Find where the given text appears and provide that cell's center as (x, y) coordinate. 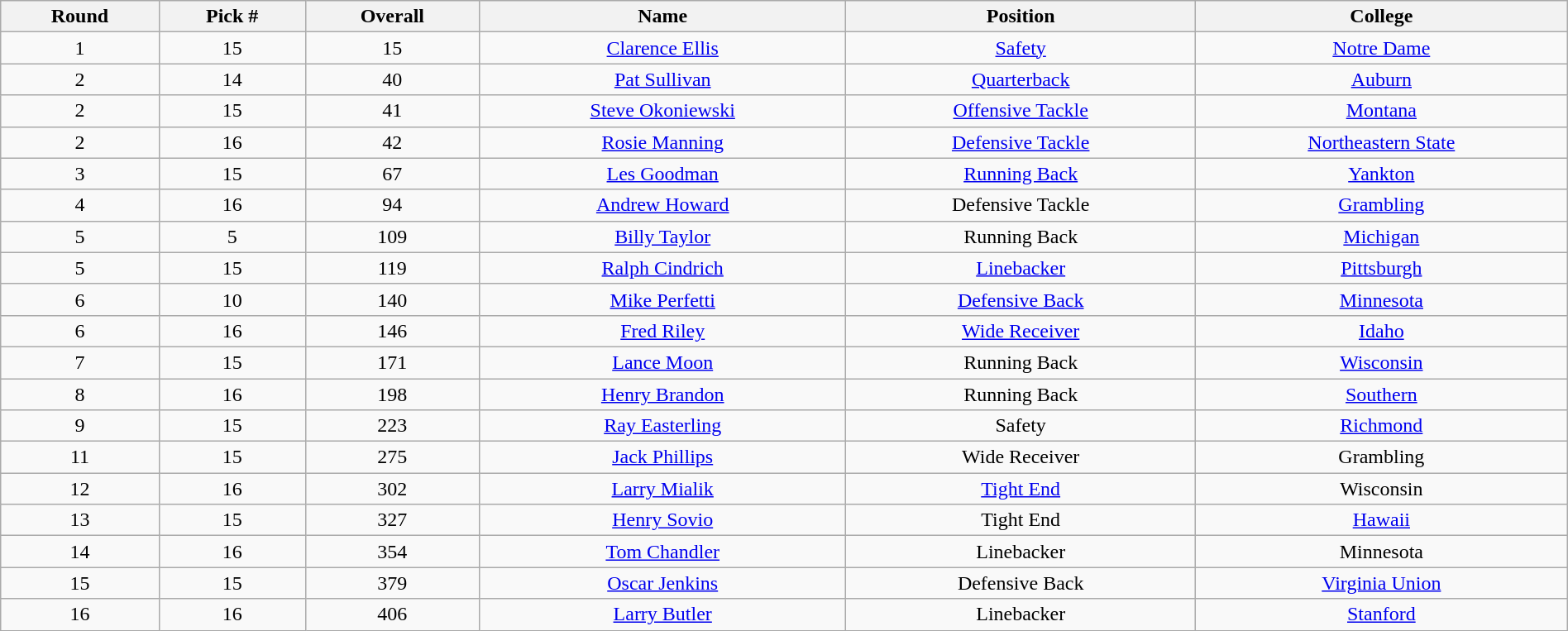
Round (79, 17)
1 (79, 48)
Jack Phillips (662, 457)
Pick # (232, 17)
Les Goodman (662, 174)
Larry Butler (662, 614)
223 (392, 426)
67 (392, 174)
41 (392, 111)
Montana (1381, 111)
354 (392, 552)
275 (392, 457)
Southern (1381, 394)
302 (392, 489)
Overall (392, 17)
Larry Mialik (662, 489)
42 (392, 142)
College (1381, 17)
Auburn (1381, 79)
Position (1021, 17)
Billy Taylor (662, 237)
Northeastern State (1381, 142)
Pittsburgh (1381, 268)
94 (392, 205)
10 (232, 299)
4 (79, 205)
Fred Riley (662, 331)
Steve Okoniewski (662, 111)
Henry Sovio (662, 520)
12 (79, 489)
Ralph Cindrich (662, 268)
146 (392, 331)
109 (392, 237)
Michigan (1381, 237)
11 (79, 457)
119 (392, 268)
Notre Dame (1381, 48)
7 (79, 362)
Name (662, 17)
Hawaii (1381, 520)
Clarence Ellis (662, 48)
Oscar Jenkins (662, 583)
Tom Chandler (662, 552)
379 (392, 583)
Henry Brandon (662, 394)
Virginia Union (1381, 583)
Andrew Howard (662, 205)
Mike Perfetti (662, 299)
Stanford (1381, 614)
Yankton (1381, 174)
140 (392, 299)
Rosie Manning (662, 142)
171 (392, 362)
Idaho (1381, 331)
Ray Easterling (662, 426)
327 (392, 520)
9 (79, 426)
Quarterback (1021, 79)
Lance Moon (662, 362)
8 (79, 394)
198 (392, 394)
Richmond (1381, 426)
Pat Sullivan (662, 79)
Offensive Tackle (1021, 111)
40 (392, 79)
13 (79, 520)
3 (79, 174)
406 (392, 614)
